Locate the cell with the specified text and output its (X, Y) center coordinate. 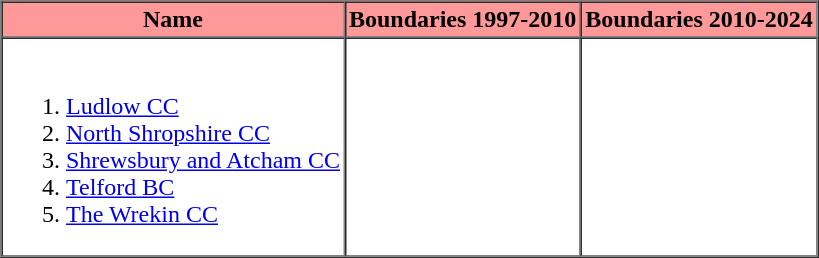
Name (174, 20)
Ludlow CCNorth Shropshire CCShrewsbury and Atcham CCTelford BCThe Wrekin CC (174, 148)
Boundaries 2010-2024 (699, 20)
Boundaries 1997-2010 (462, 20)
